Scan for the cell matching the given text and deliver its (X, Y) coordinate at center. 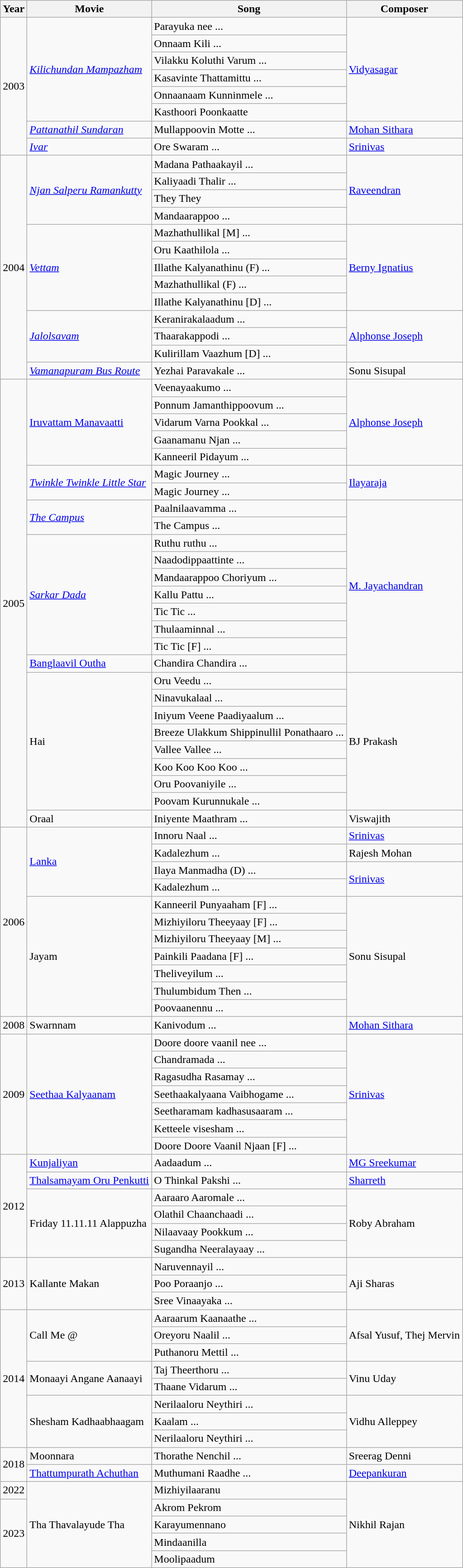
Naadodippaattinte ... (249, 560)
Thulaaminnal ... (249, 629)
Parayuka nee ... (249, 26)
Seetharamam kadhasusaaram ... (249, 1111)
Kanneeril Punyaaham [F] ... (249, 905)
Mullappoovin Motte ... (249, 129)
Vettam (90, 267)
2022 (14, 1490)
Movie (90, 9)
Ivar (90, 147)
Veenayaakumo ... (249, 388)
Oraal (90, 819)
Sugandha Neeralayaay ... (249, 1249)
Yezhai Paravakale ... (249, 371)
2012 (14, 1206)
Koo Koo Koo Koo ... (249, 767)
Vinu Uday (404, 1378)
2004 (14, 267)
Mazhathullikal (F) ... (249, 285)
Oru Kaathilola ... (249, 250)
2013 (14, 1283)
Gaanamanu Njan ... (249, 439)
Shesham Kadhaabhaagam (90, 1421)
Call Me @ (90, 1335)
Keranirakalaadum ... (249, 319)
Thorathe Nenchil ... (249, 1456)
Karayumennano (249, 1525)
Vidyasagar (404, 69)
Illathe Kalyanathinu [D] ... (249, 302)
Madana Pathaakayil ... (249, 164)
Theliveyilum ... (249, 973)
Oru Poovaniyile ... (249, 784)
Iniyente Maathram ... (249, 819)
Nikhil Rajan (404, 1525)
They They (249, 198)
Kaalam ... (249, 1421)
Deepankuran (404, 1473)
Jalolsavam (90, 336)
Sarkar Dada (90, 595)
Ilayaraja (404, 482)
Ore Swaram ... (249, 147)
The Campus (90, 517)
Pattanathil Sundaran (90, 129)
2014 (14, 1378)
2008 (14, 1025)
2005 (14, 603)
Vamanapuram Bus Route (90, 371)
Thulumbidum Then ... (249, 991)
Tic Tic ... (249, 612)
Year (14, 9)
Lanka (90, 862)
Vidhu Alleppey (404, 1421)
Ninavukalaal ... (249, 698)
Breeze Ulakkum Shippinullil Ponathaaro ... (249, 732)
Innoru Naal ... (249, 836)
Kilichundan Mampazham (90, 69)
Iruvattam Manavaatti (90, 422)
Kasavinte Thattamittu ... (249, 78)
Puthanoru Mettil ... (249, 1353)
Njan Salperu Ramankutty (90, 190)
Iniyum Veene Paadiyaalum ... (249, 715)
Rajesh Mohan (404, 853)
Vallee Vallee ... (249, 749)
Viswajith (404, 819)
Banglaavil Outha (90, 663)
The Campus ... (249, 526)
Thalsamayam Oru Penkutti (90, 1180)
M. Jayachandran (404, 586)
Moolipaadum (249, 1559)
O Thinkal Pakshi ... (249, 1180)
Chandira Chandira ... (249, 663)
Kallante Makan (90, 1283)
Poo Poraanjo ... (249, 1283)
Seethaa Kalyaanam (90, 1094)
Ragasudha Rasamay ... (249, 1077)
Kanivodum ... (249, 1025)
Seethaakalyaana Vaibhogame ... (249, 1094)
Mizhiyilaaranu (249, 1490)
Tha Thavalayude Tha (90, 1525)
Sharreth (404, 1180)
Ponnum Jamanthippoovum ... (249, 405)
Hai (90, 741)
Nilaavaay Pookkum ... (249, 1232)
Onnaanaam Kunninmele ... (249, 95)
Thaarakappodi ... (249, 336)
Muthumani Raadhe ... (249, 1473)
Oreyoru Naalil ... (249, 1335)
Twinkle Twinkle Little Star (90, 482)
Kaliyaadi Thalir ... (249, 181)
2023 (14, 1533)
Onnaam Kili ... (249, 43)
Kulirillam Vaazhum [D] ... (249, 353)
Paalnilaavamma ... (249, 509)
Olathil Chaanchaadi ... (249, 1215)
Vilakku Koluthi Varum ... (249, 61)
Painkili Paadana [F] ... (249, 956)
2018 (14, 1464)
Mizhiyiloru Theeyaay [F] ... (249, 922)
Oru Veedu ... (249, 681)
2009 (14, 1094)
Song (249, 9)
Mindaanilla (249, 1542)
Chandramada ... (249, 1060)
Ilaya Manmadha (D) ... (249, 870)
Kanneeril Pidayum ... (249, 457)
Doore Doore Vaanil Njaan [F] ... (249, 1146)
Doore doore vaanil nee ... (249, 1042)
MG Sreekumar (404, 1163)
Mandaarappoo ... (249, 216)
Aadaadum ... (249, 1163)
Mizhiyiloru Theeyaay [M] ... (249, 939)
Thattumpurath Achuthan (90, 1473)
Kunjaliyan (90, 1163)
Composer (404, 9)
Aji Sharas (404, 1283)
Vidarum Varna Pookkal ... (249, 422)
Afsal Yusuf, Thej Mervin (404, 1335)
Kasthoori Poonkaatte (249, 112)
Tic Tic [F] ... (249, 646)
2003 (14, 86)
Roby Abraham (404, 1223)
Naruvennayil ... (249, 1266)
Thaane Vidarum ... (249, 1387)
Raveendran (404, 190)
Mandaarappoo Choriyum ... (249, 577)
Mazhathullikal [M] ... (249, 233)
Poovaanennu ... (249, 1008)
Berny Ignatius (404, 267)
Poovam Kurunnukale ... (249, 801)
Ruthu ruthu ... (249, 543)
Ketteele visesham ... (249, 1129)
Sreerag Denni (404, 1456)
Kallu Pattu ... (249, 595)
Akrom Pekrom (249, 1507)
BJ Prakash (404, 741)
Aaraarum Kaanaathe ... (249, 1318)
2006 (14, 922)
Aaraaro Aaromale ... (249, 1197)
Taj Theerthoru ... (249, 1370)
Illathe Kalyanathinu (F) ... (249, 267)
Friday 11.11.11 Alappuzha (90, 1223)
Swarnnam (90, 1025)
Moonnara (90, 1456)
Monaayi Angane Aanaayi (90, 1378)
Sree Vinaayaka ... (249, 1301)
Jayam (90, 956)
